From the cell containing the given text, extract its center point as [x, y] coordinate. 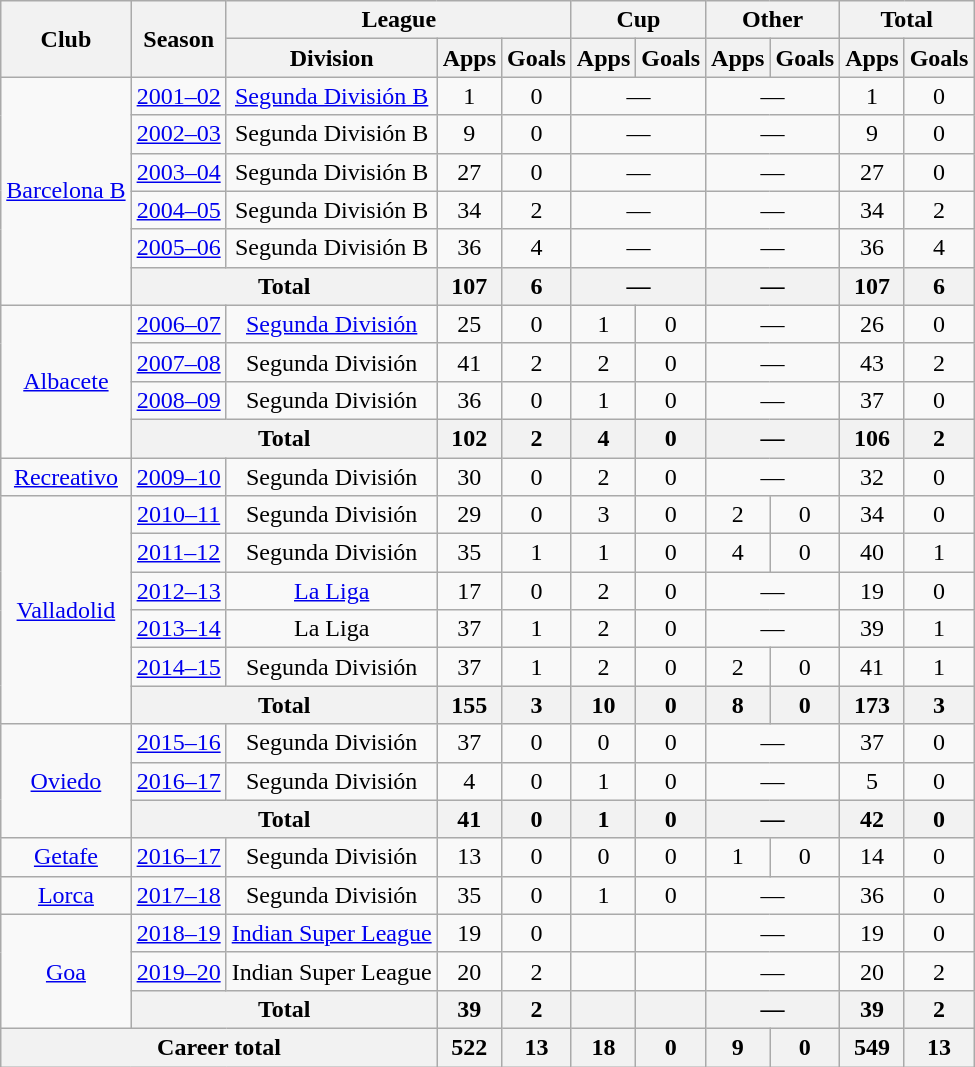
549 [872, 1047]
40 [872, 553]
Recreativo [66, 477]
Lorca [66, 895]
155 [469, 705]
Other [773, 20]
42 [872, 819]
5 [872, 781]
Division [332, 58]
18 [603, 1047]
30 [469, 477]
2002–03 [178, 134]
32 [872, 477]
43 [872, 362]
Oviedo [66, 781]
Getafe [66, 857]
Season [178, 39]
2004–05 [178, 210]
2013–14 [178, 629]
25 [469, 324]
2008–09 [178, 400]
2019–20 [178, 971]
Barcelona B [66, 191]
Cup [638, 20]
29 [469, 515]
8 [738, 705]
2010–11 [178, 515]
2005–06 [178, 248]
14 [872, 857]
League [398, 20]
2012–13 [178, 591]
10 [603, 705]
522 [469, 1047]
2017–18 [178, 895]
Albacete [66, 381]
102 [469, 438]
Valladolid [66, 610]
2009–10 [178, 477]
2006–07 [178, 324]
2003–04 [178, 172]
173 [872, 705]
106 [872, 438]
Career total [219, 1047]
2007–08 [178, 362]
2014–15 [178, 667]
2015–16 [178, 743]
2011–12 [178, 553]
2018–19 [178, 933]
2001–02 [178, 96]
17 [469, 591]
Club [66, 39]
26 [872, 324]
Goa [66, 971]
